Provide the [x, y] coordinate of the cell's center where the given text is located.  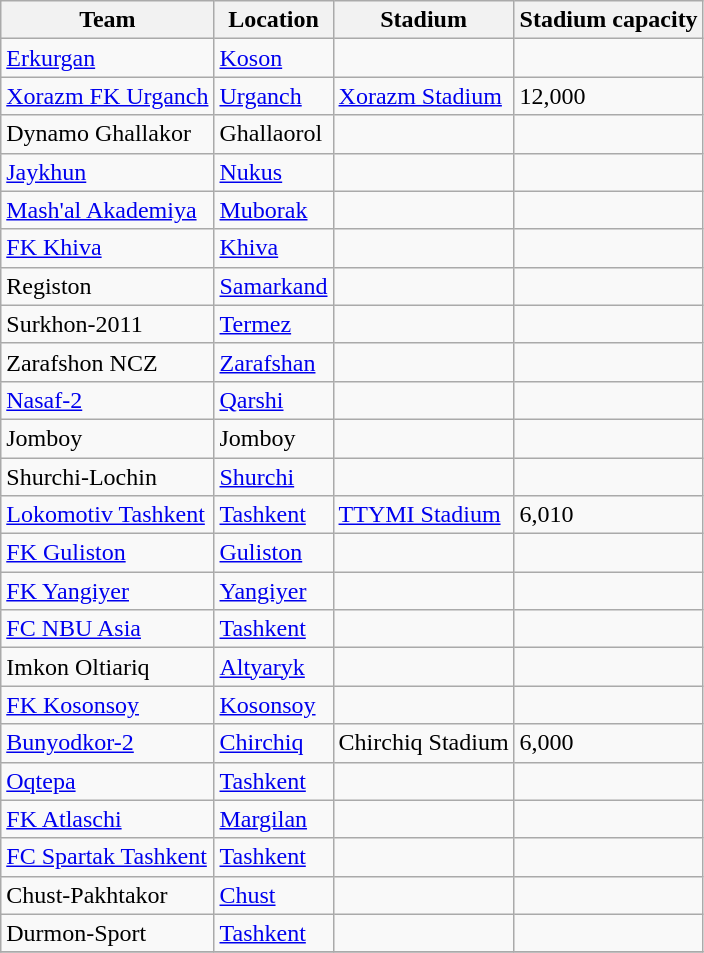
Urganch [274, 96]
Yangiyer [274, 591]
Khiva [274, 248]
12,000 [608, 96]
Xorazm FK Urganch [108, 96]
Team [108, 20]
Jaykhun [108, 172]
Zarafshan [274, 362]
FC Spartak Tashkent [108, 857]
FK Yangiyer [108, 591]
Termez [274, 324]
Erkurgan [108, 58]
FK Khiva [108, 248]
Altyaryk [274, 667]
Chirchiq [274, 743]
Shurchi-Lochin [108, 477]
Chirchiq Stadium [424, 743]
Surkhon-2011 [108, 324]
Chust [274, 895]
Oqtepa [108, 781]
Ghallaorol [274, 134]
Zarafshon NCZ [108, 362]
Koson [274, 58]
Muborak [274, 210]
FC NBU Asia [108, 629]
6,000 [608, 743]
FK Atlaschi [108, 819]
Margilan [274, 819]
6,010 [608, 515]
Samarkand [274, 286]
Durmon-Sport [108, 933]
Nukus [274, 172]
Xorazm Stadium [424, 96]
FK Kosonsoy [108, 705]
Location [274, 20]
FK Guliston [108, 553]
Nasaf-2 [108, 400]
Mash'al Akademiya [108, 210]
Stadium [424, 20]
Lokomotiv Tashkent [108, 515]
Imkon Oltiariq [108, 667]
Shurchi [274, 477]
Stadium capacity [608, 20]
Qarshi [274, 400]
TTYMI Stadium [424, 515]
Registon [108, 286]
Kosonsoy [274, 705]
Guliston [274, 553]
Chust-Pakhtakor [108, 895]
Bunyodkor-2 [108, 743]
Dynamo Ghallakor [108, 134]
